Output the (X, Y) coordinate of the center of the cell containing the given text.  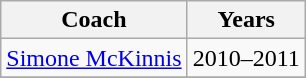
Years (246, 20)
Simone McKinnis (94, 58)
Coach (94, 20)
2010–2011 (246, 58)
